For the text-containing cell, return its midpoint in (X, Y) coordinate format. 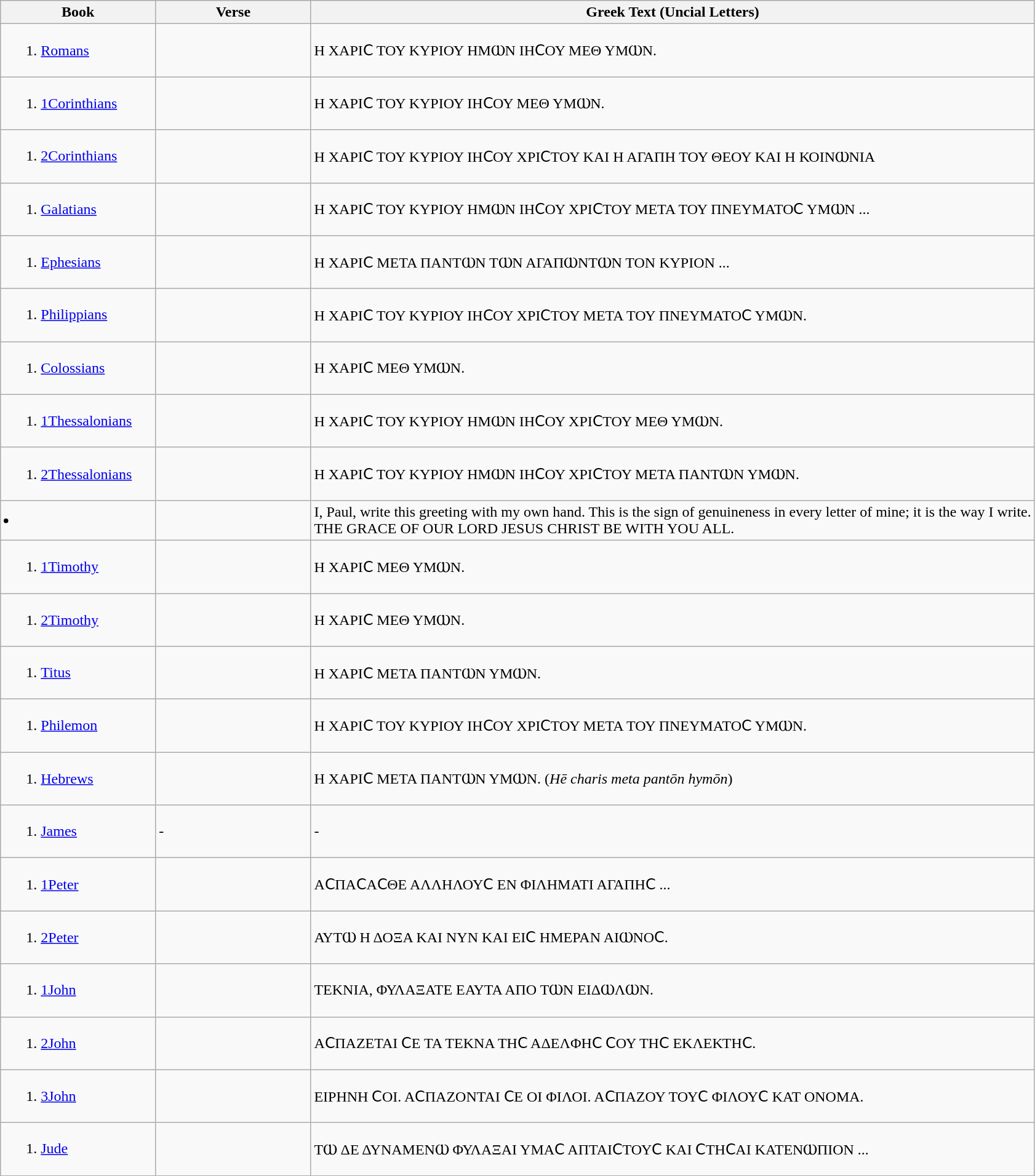
1Peter (78, 884)
ΕΙΡΗΝΗ ϹΟΙ. ΑϹΠΑΖΟΝΤΑΙ ϹΕ ΟΙ ΦΙΛΟΙ. ΑϹΠΑΖΟΥ ΤΟΥϹ ΦΙΛΟΥϹ ΚΑΤ ΟΝΟΜΑ. (673, 1096)
Philemon (78, 726)
Galatians (78, 209)
Η ΧΑΡΙϹ ΜΕΤΑ ΠΑΝΤⲰΝ ΥΜⲰΝ. (673, 673)
Η ΧΑΡΙϹ ΤΟΥ ΚΥΡΙΟΥ ΗΜⲰΝ ΙΗϹΟΥ ΧΡΙϹΤΟΥ ΜΕΤΑ ΠΑΝΤⲰΝ ΥΜⲰΝ. (673, 474)
Η ΧΑΡΙϹ ΤΟΥ ΚΥΡΙΟΥ ΙΗϹΟΥ ΜΕΘ ΥΜⲰΝ. (673, 103)
Η ΧΑΡΙϹ ΤΟΥ ΚΥΡΙΟΥ ΗΜⲰΝ ΙΗϹΟΥ ΧΡΙϹΤΟΥ ΜΕΤΑ ΤΟΥ ΠΝΕΥΜΑΤΟϹ ΥΜⲰΝ ... (673, 209)
2Timothy (78, 619)
ΑϹΠΑΖΕΤΑΙ ϹΕ ΤΑ ΤΕΚΝΑ ΤΗϹ ΑΔΕΛΦΗϹ ϹΟΥ ΤΗϹ ΕΚΛΕΚΤΗϹ. (673, 1043)
Titus (78, 673)
1Timothy (78, 566)
James (78, 832)
Η ΧΑΡΙϹ ΤΟΥ ΚΥΡΙΟΥ ΙΗϹΟΥ ΧΡΙϹΤΟΥ ΚΑΙ Η ΑΓΑΠΗ ΤΟΥ ΘΕΟΥ ΚΑΙ Η ΚΟΙΝⲰΝΙΑ (673, 156)
Hebrews (78, 779)
ΤΕΚΝΙΑ, ΦΥΛΑΞΑΤΕ ΕΑΥΤΑ ΑΠΟ ΤⲰΝ ΕΙΔⲰΛⲰΝ. (673, 990)
Η ΧΑΡΙϹ ΜΕΤΑ ΠΑΝΤⲰΝ ΤⲰΝ ΑΓΑΠⲰΝΤⲰΝ ΤΟΝ ΚΥΡΙΟΝ ... (673, 262)
2Corinthians (78, 156)
1John (78, 990)
Jude (78, 1149)
1Thessalonians (78, 421)
ΑϹΠΑϹΑϹΘΕ ΑΛΛΗΛΟΥϹ ΕΝ ΦΙΛΗΜΑΤΙ ΑΓΑΠΗϹ ... (673, 884)
3John (78, 1096)
Book (78, 12)
Ephesians (78, 262)
Η ΧΑΡΙϹ ΤΟΥ ΚΥΡΙΟΥ ΗΜⲰΝ ΙΗϹΟΥ ΧΡΙϹΤΟΥ ΜΕΘ ΥΜⲰΝ. (673, 421)
Η ΧΑΡΙϹ ΤΟΥ ΚΥΡΙΟΥ ΗΜⲰΝ ΙΗϹΟΥ ΜΕΘ ΥΜⲰΝ. (673, 50)
ΤⲰ ΔΕ ΔΥΝΑΜΕΝⲰ ΦΥΛΑΞΑΙ ΥΜΑϹ ΑΠΤΑΙϹΤΟΥϹ ΚΑΙ ϹΤΗϹΑΙ ΚΑΤΕΝⲰΠΙΟΝ ... (673, 1149)
Colossians (78, 368)
2Thessalonians (78, 474)
1Corinthians (78, 103)
Philippians (78, 315)
ΑΥΤⲰ Η ΔΟΞΑ ΚΑΙ ΝΥΝ ΚΑΙ ΕΙϹ ΗΜΕΡΑΝ ΑΙⲰΝΟϹ. (673, 937)
2Peter (78, 937)
Greek Text (Uncial Letters) (673, 12)
Verse (233, 12)
2John (78, 1043)
Romans (78, 50)
Η ΧΑΡΙϹ ΜΕΤΑ ΠΑΝΤⲰΝ ΥΜⲰΝ. (Hē charis meta pantōn hymōn) (673, 779)
